Locate the cell with the specified text and output its (X, Y) center coordinate. 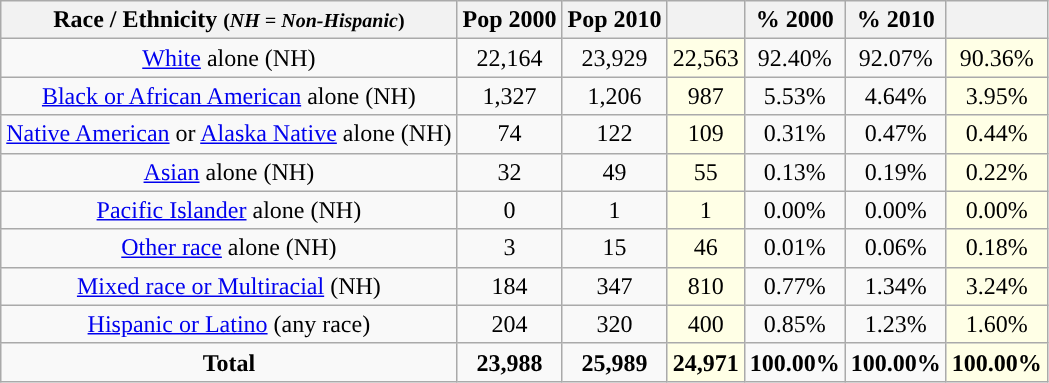
1.60% (996, 324)
0.22% (996, 172)
0.18% (996, 248)
0.01% (794, 248)
24,971 (706, 362)
0.85% (794, 324)
122 (614, 134)
0.31% (794, 134)
Asian alone (NH) (229, 172)
3 (510, 248)
5.53% (794, 96)
74 (510, 134)
810 (706, 286)
0.44% (996, 134)
109 (706, 134)
Pop 2010 (614, 20)
0.47% (896, 134)
4.64% (896, 96)
320 (614, 324)
92.07% (896, 58)
32 (510, 172)
0 (510, 210)
Native American or Alaska Native alone (NH) (229, 134)
22,164 (510, 58)
% 2000 (794, 20)
Black or African American alone (NH) (229, 96)
% 2010 (896, 20)
25,989 (614, 362)
3.95% (996, 96)
Other race alone (NH) (229, 248)
Pop 2000 (510, 20)
92.40% (794, 58)
3.24% (996, 286)
23,929 (614, 58)
White alone (NH) (229, 58)
1.23% (896, 324)
1.34% (896, 286)
49 (614, 172)
0.06% (896, 248)
22,563 (706, 58)
0.13% (794, 172)
1,327 (510, 96)
46 (706, 248)
987 (706, 96)
0.19% (896, 172)
90.36% (996, 58)
204 (510, 324)
Total (229, 362)
15 (614, 248)
Mixed race or Multiracial (NH) (229, 286)
400 (706, 324)
Hispanic or Latino (any race) (229, 324)
23,988 (510, 362)
Pacific Islander alone (NH) (229, 210)
55 (706, 172)
347 (614, 286)
1,206 (614, 96)
184 (510, 286)
0.77% (794, 286)
Race / Ethnicity (NH = Non-Hispanic) (229, 20)
